Detect which cell encompasses the target text, then output its (x, y) center coordinate. 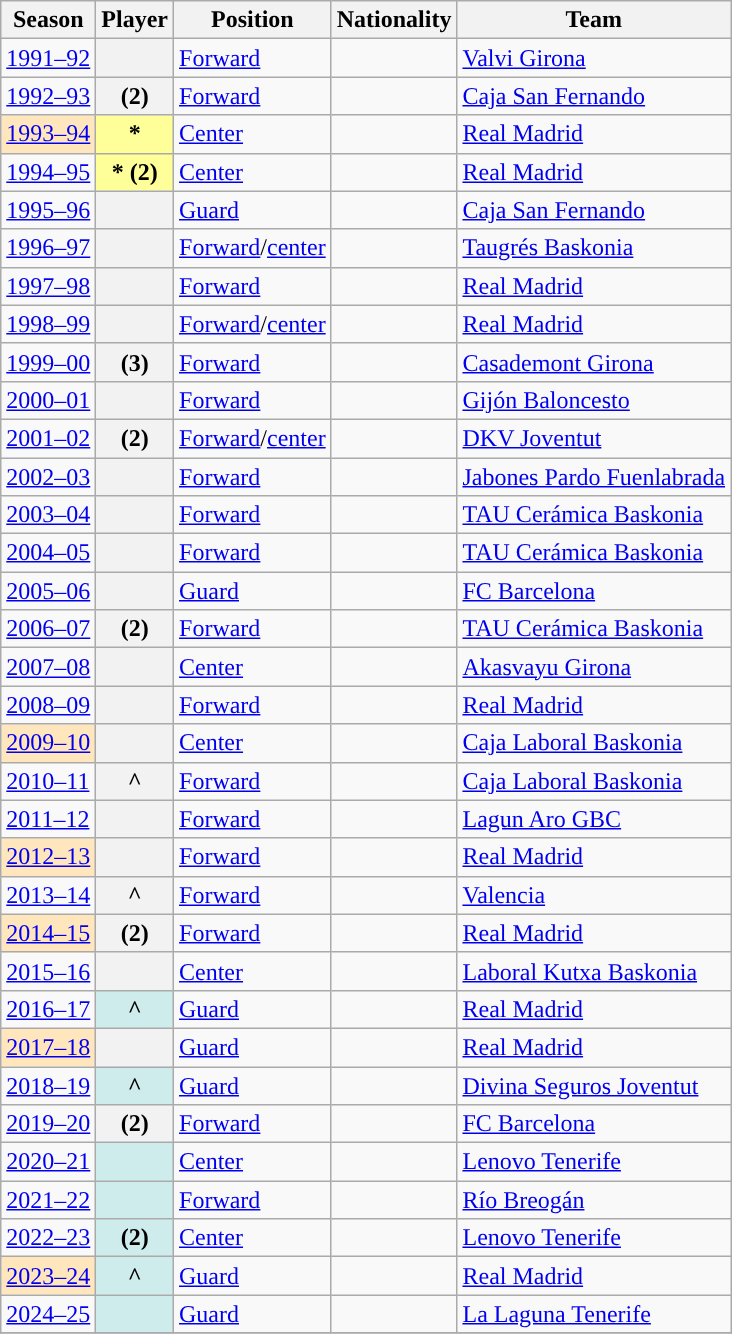
La Laguna Tenerife (594, 1314)
Casademont Girona (594, 362)
Laboral Kutxa Baskonia (594, 971)
Player (135, 20)
Season (48, 20)
2019–20 (48, 1124)
DKV Joventut (594, 438)
1994–95 (48, 172)
2003–04 (48, 515)
Valvi Girona (594, 58)
Taugrés Baskonia (594, 248)
2001–02 (48, 438)
1995–96 (48, 210)
2010–11 (48, 781)
Gijón Baloncesto (594, 400)
2021–22 (48, 1200)
1998–99 (48, 324)
* (2) (135, 172)
Valencia (594, 895)
2016–17 (48, 1009)
Team (594, 20)
2009–10 (48, 743)
2012–13 (48, 857)
2013–14 (48, 895)
2000–01 (48, 400)
2006–07 (48, 629)
2005–06 (48, 591)
2008–09 (48, 705)
2014–15 (48, 933)
Jabones Pardo Fuenlabrada (594, 477)
2004–05 (48, 553)
Divina Seguros Joventut (594, 1085)
2018–19 (48, 1085)
1996–97 (48, 248)
2020–21 (48, 1162)
2002–03 (48, 477)
1997–98 (48, 286)
2017–18 (48, 1047)
2007–08 (48, 667)
2023–24 (48, 1276)
Position (253, 20)
1999–00 (48, 362)
2024–25 (48, 1314)
(3) (135, 362)
Nationality (394, 20)
Río Breogán (594, 1200)
2015–16 (48, 971)
2011–12 (48, 819)
1992–93 (48, 96)
1991–92 (48, 58)
Lagun Aro GBC (594, 819)
2022–23 (48, 1238)
1993–94 (48, 134)
Akasvayu Girona (594, 667)
* (135, 134)
